Determine the [X, Y] coordinate at the center of the cell enclosing the given text.  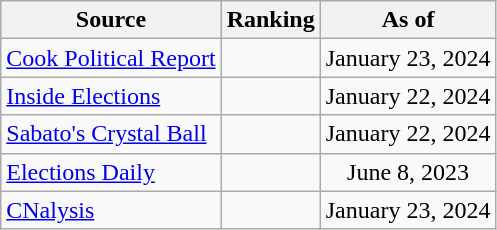
Cook Political Report [111, 58]
Ranking [270, 20]
Source [111, 20]
Inside Elections [111, 96]
Elections Daily [111, 172]
As of [408, 20]
CNalysis [111, 210]
June 8, 2023 [408, 172]
Sabato's Crystal Ball [111, 134]
